Return the (x, y) coordinate for the center point of the cell that contains the specified text.  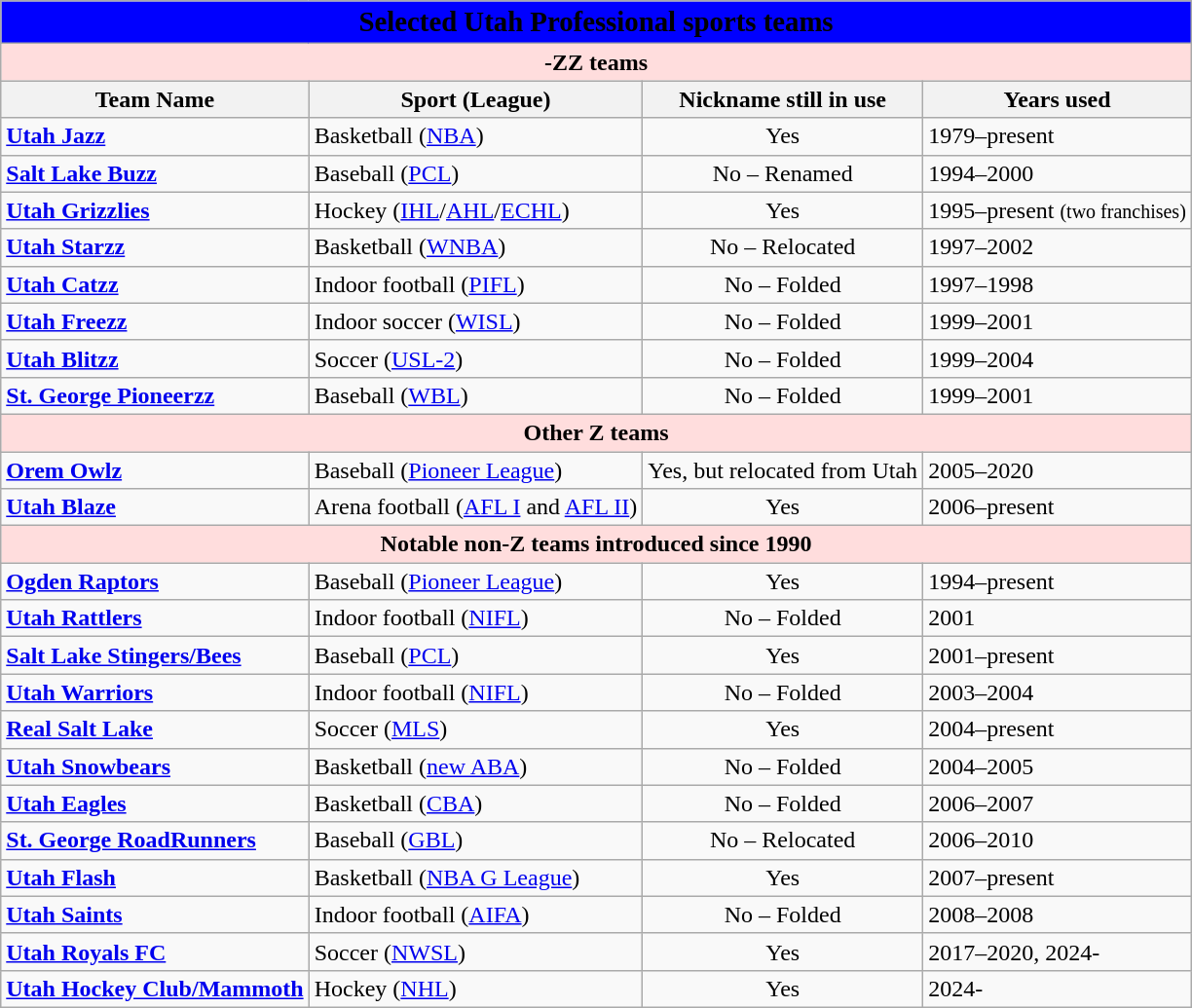
Hockey (IHL/AHL/ECHL) (475, 210)
St. George Pioneerzz (155, 395)
Soccer (MLS) (475, 729)
St. George RoadRunners (155, 840)
Utah Eagles (155, 803)
Salt Lake Stingers/Bees (155, 655)
1995–present (two franchises) (1058, 210)
Arena football (AFL I and AFL II) (475, 507)
2004–2005 (1058, 766)
Hockey (NHL) (475, 989)
Utah Royals FC (155, 952)
2001–present (1058, 655)
2008–2008 (1058, 915)
Indoor soccer (WISL) (475, 321)
Utah Starzz (155, 247)
Utah Flash (155, 877)
2004–present (1058, 729)
Baseball (WBL) (475, 395)
1997–1998 (1058, 284)
Real Salt Lake (155, 729)
1999–2004 (1058, 358)
Utah Hockey Club/Mammoth (155, 989)
1994–2000 (1058, 173)
2017–2020, 2024- (1058, 952)
Utah Blaze (155, 507)
2006–present (1058, 507)
2003–2004 (1058, 692)
Basketball (CBA) (475, 803)
Utah Catzz (155, 284)
Yes, but relocated from Utah (783, 470)
Salt Lake Buzz (155, 173)
Team Name (155, 99)
2006–2010 (1058, 840)
Other Z teams (596, 432)
Utah Warriors (155, 692)
Utah Jazz (155, 136)
Years used (1058, 99)
Notable non-Z teams introduced since 1990 (596, 544)
Soccer (NWSL) (475, 952)
2005–2020 (1058, 470)
2001 (1058, 618)
Utah Blitzz (155, 358)
-ZZ teams (596, 62)
Basketball (NBA) (475, 136)
1979–present (1058, 136)
Utah Snowbears (155, 766)
Indoor football (PIFL) (475, 284)
1994–present (1058, 581)
Ogden Raptors (155, 581)
Indoor football (AIFA) (475, 915)
Basketball (new ABA) (475, 766)
No – Renamed (783, 173)
2007–present (1058, 877)
1997–2002 (1058, 247)
Utah Rattlers (155, 618)
Utah Freezz (155, 321)
Basketball (WNBA) (475, 247)
2024- (1058, 989)
Nickname still in use (783, 99)
Utah Grizzlies (155, 210)
Basketball (NBA G League) (475, 877)
Sport (League) (475, 99)
Baseball (GBL) (475, 840)
Soccer (USL-2) (475, 358)
Selected Utah Professional sports teams (596, 22)
2006–2007 (1058, 803)
Orem Owlz (155, 470)
Utah Saints (155, 915)
